Extract the (X, Y) coordinate from the center of the cell holding the provided text.  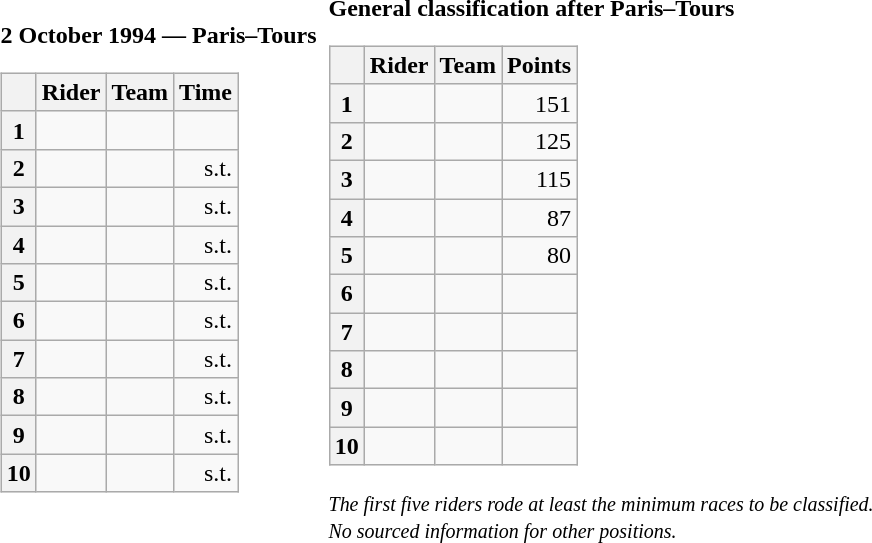
115 (540, 179)
Time (206, 92)
125 (540, 141)
151 (540, 103)
Points (540, 65)
87 (540, 217)
80 (540, 256)
